Return (X, Y) of the center of cell containing provided text 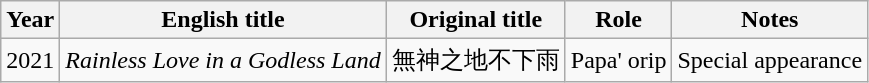
Notes (770, 20)
Special appearance (770, 60)
Rainless Love in a Godless Land (223, 60)
無神之地不下雨 (476, 60)
Role (618, 20)
Original title (476, 20)
2021 (30, 60)
Year (30, 20)
Papa' orip (618, 60)
English title (223, 20)
